Detect which cell encompasses the target text, then output its [x, y] center coordinate. 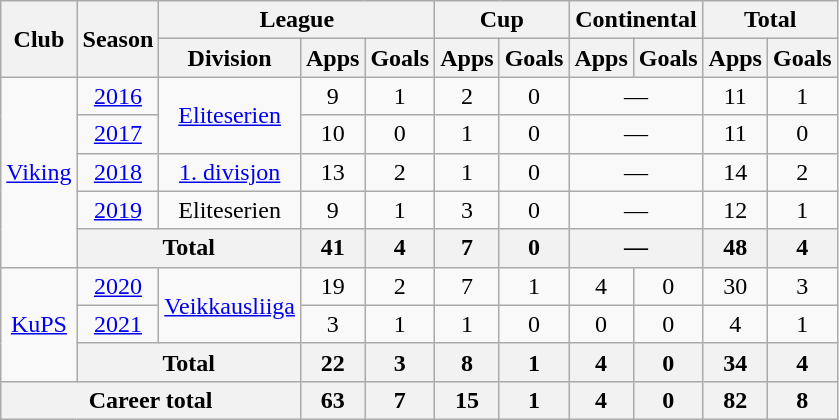
Continental [636, 20]
19 [332, 286]
2020 [118, 286]
34 [735, 362]
2021 [118, 324]
2018 [118, 172]
2019 [118, 210]
22 [332, 362]
Season [118, 39]
15 [467, 400]
2017 [118, 134]
Veikkausliiga [230, 305]
Viking [39, 172]
League [297, 20]
63 [332, 400]
Club [39, 39]
Cup [502, 20]
14 [735, 172]
82 [735, 400]
48 [735, 248]
41 [332, 248]
12 [735, 210]
13 [332, 172]
2016 [118, 96]
KuPS [39, 324]
Division [230, 58]
30 [735, 286]
Career total [151, 400]
10 [332, 134]
1. divisjon [230, 172]
